Search for the cell housing the specified text and yield its [x, y] center coordinate. 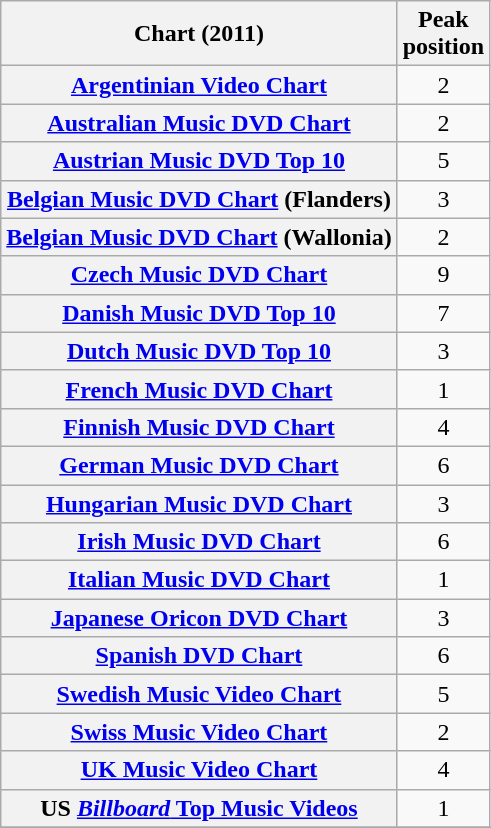
German Music DVD Chart [199, 465]
Chart (2011) [199, 34]
Swedish Music Video Chart [199, 694]
7 [443, 313]
Italian Music DVD Chart [199, 580]
Argentinian Video Chart [199, 85]
Peakposition [443, 34]
Swiss Music Video Chart [199, 732]
French Music DVD Chart [199, 389]
Belgian Music DVD Chart (Flanders) [199, 199]
Belgian Music DVD Chart (Wallonia) [199, 237]
Austrian Music DVD Top 10 [199, 161]
Irish Music DVD Chart [199, 542]
Japanese Oricon DVD Chart [199, 618]
Danish Music DVD Top 10 [199, 313]
Czech Music DVD Chart [199, 275]
Spanish DVD Chart [199, 656]
Hungarian Music DVD Chart [199, 503]
UK Music Video Chart [199, 770]
Dutch Music DVD Top 10 [199, 351]
Australian Music DVD Chart [199, 123]
9 [443, 275]
US Billboard Top Music Videos [199, 808]
Finnish Music DVD Chart [199, 427]
